Determine the [x, y] coordinate at the center of the cell enclosing the given text.  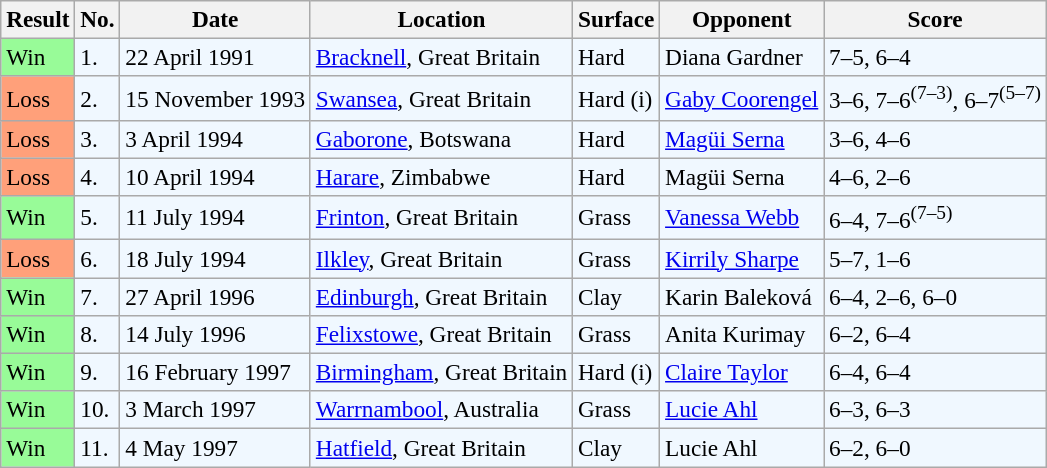
Diana Gardner [742, 57]
Surface [616, 19]
Result [38, 19]
Date [215, 19]
7–5, 6–4 [936, 57]
6. [98, 258]
6–4, 6–4 [936, 372]
Ilkley, Great Britain [441, 258]
10 April 1994 [215, 177]
Opponent [742, 19]
11. [98, 447]
Edinburgh, Great Britain [441, 296]
6–4, 7–6(7–5) [936, 217]
10. [98, 410]
6–2, 6–0 [936, 447]
Anita Kurimay [742, 334]
14 July 1996 [215, 334]
6–3, 6–3 [936, 410]
Gaborone, Botswana [441, 139]
Karin Baleková [742, 296]
22 April 1991 [215, 57]
15 November 1993 [215, 98]
Kirrily Sharpe [742, 258]
Frinton, Great Britain [441, 217]
4–6, 2–6 [936, 177]
18 July 1994 [215, 258]
11 July 1994 [215, 217]
9. [98, 372]
6–4, 2–6, 6–0 [936, 296]
Birmingham, Great Britain [441, 372]
Location [441, 19]
3 March 1997 [215, 410]
4 May 1997 [215, 447]
Claire Taylor [742, 372]
Warrnambool, Australia [441, 410]
6–2, 6–4 [936, 334]
Gaby Coorengel [742, 98]
Bracknell, Great Britain [441, 57]
Vanessa Webb [742, 217]
1. [98, 57]
Swansea, Great Britain [441, 98]
3. [98, 139]
Hatfield, Great Britain [441, 447]
Harare, Zimbabwe [441, 177]
27 April 1996 [215, 296]
8. [98, 334]
3–6, 7–6(7–3), 6–7(5–7) [936, 98]
7. [98, 296]
No. [98, 19]
Felixstowe, Great Britain [441, 334]
4. [98, 177]
16 February 1997 [215, 372]
3–6, 4–6 [936, 139]
Score [936, 19]
2. [98, 98]
5. [98, 217]
5–7, 1–6 [936, 258]
3 April 1994 [215, 139]
